Output the (x, y) coordinate of the center of the cell containing the given text.  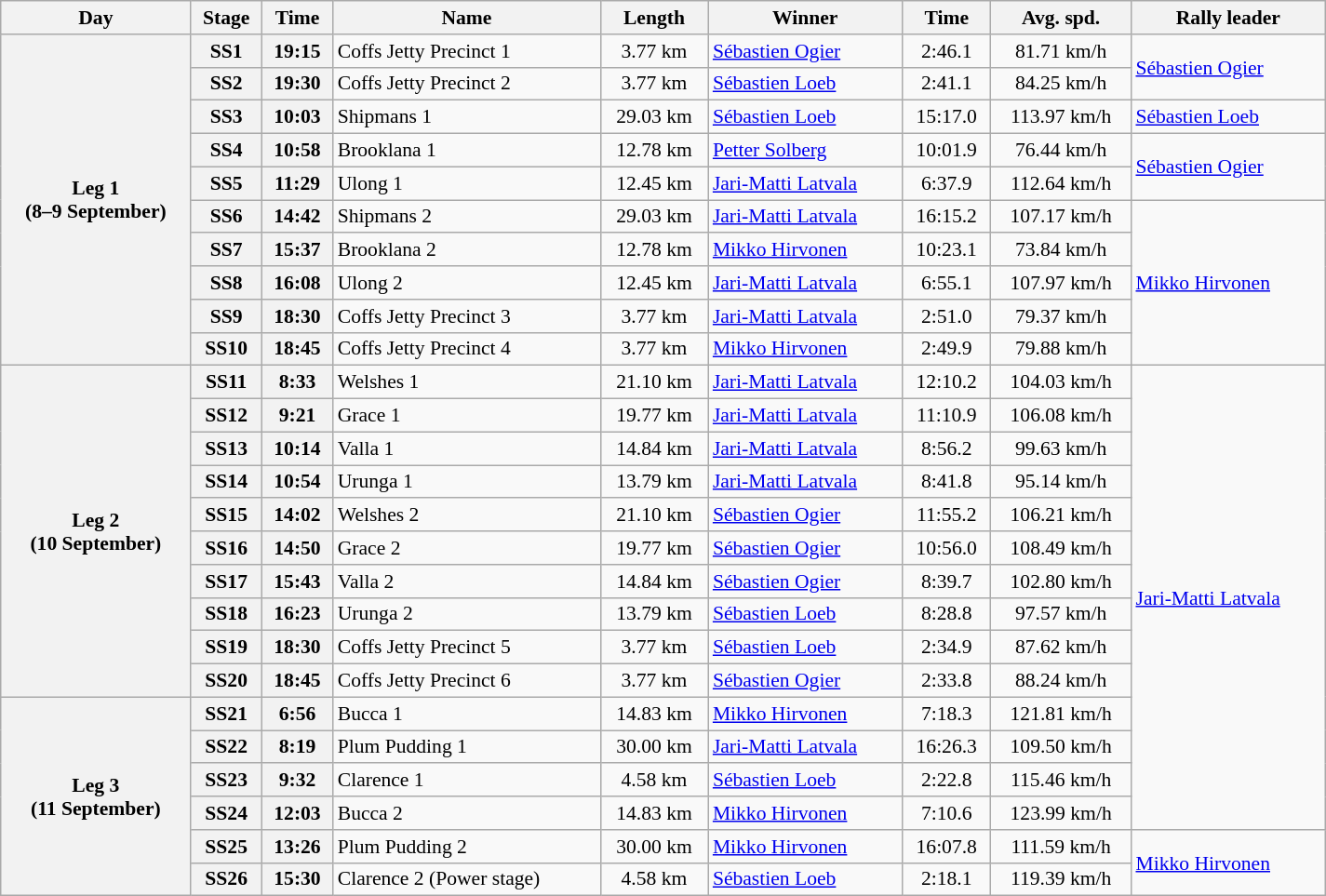
87.62 km/h (1061, 648)
7:18.3 (947, 714)
84.25 km/h (1061, 84)
SS5 (226, 183)
Avg. spd. (1061, 18)
SS1 (226, 51)
121.81 km/h (1061, 714)
Plum Pudding 2 (467, 847)
SS22 (226, 747)
2:41.1 (947, 84)
10:03 (297, 117)
Ulong 1 (467, 183)
8:41.8 (947, 482)
108.49 km/h (1061, 548)
SS10 (226, 349)
Coffs Jetty Precinct 4 (467, 349)
13:26 (297, 847)
16:08 (297, 283)
10:23.1 (947, 250)
19:30 (297, 84)
Leg 2(10 September) (96, 531)
Grace 1 (467, 416)
12:10.2 (947, 382)
Clarence 1 (467, 781)
115.46 km/h (1061, 781)
Coffs Jetty Precinct 6 (467, 681)
SS8 (226, 283)
Ulong 2 (467, 283)
14:02 (297, 515)
Coffs Jetty Precinct 3 (467, 316)
Bucca 1 (467, 714)
Coffs Jetty Precinct 2 (467, 84)
7:10.6 (947, 813)
11:55.2 (947, 515)
15:17.0 (947, 117)
Coffs Jetty Precinct 1 (467, 51)
11:29 (297, 183)
73.84 km/h (1061, 250)
19:15 (297, 51)
9:32 (297, 781)
16:23 (297, 614)
76.44 km/h (1061, 151)
102.80 km/h (1061, 582)
8:39.7 (947, 582)
Valla 1 (467, 448)
Name (467, 18)
SS12 (226, 416)
81.71 km/h (1061, 51)
SS15 (226, 515)
10:56.0 (947, 548)
SS16 (226, 548)
2:18.1 (947, 879)
SS11 (226, 382)
Welshes 2 (467, 515)
15:43 (297, 582)
104.03 km/h (1061, 382)
107.17 km/h (1061, 217)
6:56 (297, 714)
Welshes 1 (467, 382)
119.39 km/h (1061, 879)
8:33 (297, 382)
106.21 km/h (1061, 515)
88.24 km/h (1061, 681)
99.63 km/h (1061, 448)
106.08 km/h (1061, 416)
111.59 km/h (1061, 847)
123.99 km/h (1061, 813)
Bucca 2 (467, 813)
SS23 (226, 781)
16:15.2 (947, 217)
SS2 (226, 84)
6:55.1 (947, 283)
2:33.8 (947, 681)
Length (654, 18)
79.37 km/h (1061, 316)
SS3 (226, 117)
SS24 (226, 813)
Stage (226, 18)
SS21 (226, 714)
2:49.9 (947, 349)
Leg 1(8–9 September) (96, 200)
8:28.8 (947, 614)
Valla 2 (467, 582)
SS18 (226, 614)
2:46.1 (947, 51)
Plum Pudding 1 (467, 747)
2:34.9 (947, 648)
Coffs Jetty Precinct 5 (467, 648)
SS19 (226, 648)
10:54 (297, 482)
15:30 (297, 879)
Day (96, 18)
10:01.9 (947, 151)
12:03 (297, 813)
SS14 (226, 482)
Brooklana 1 (467, 151)
10:58 (297, 151)
Petter Solberg (806, 151)
Shipmans 1 (467, 117)
Urunga 1 (467, 482)
79.88 km/h (1061, 349)
8:19 (297, 747)
SS7 (226, 250)
SS25 (226, 847)
Brooklana 2 (467, 250)
Rally leader (1228, 18)
16:07.8 (947, 847)
113.97 km/h (1061, 117)
Urunga 2 (467, 614)
97.57 km/h (1061, 614)
107.97 km/h (1061, 283)
95.14 km/h (1061, 482)
2:51.0 (947, 316)
16:26.3 (947, 747)
14:42 (297, 217)
Grace 2 (467, 548)
SS9 (226, 316)
SS6 (226, 217)
SS26 (226, 879)
SS13 (226, 448)
10:14 (297, 448)
SS4 (226, 151)
Winner (806, 18)
11:10.9 (947, 416)
6:37.9 (947, 183)
SS20 (226, 681)
2:22.8 (947, 781)
14:50 (297, 548)
SS17 (226, 582)
Clarence 2 (Power stage) (467, 879)
8:56.2 (947, 448)
9:21 (297, 416)
109.50 km/h (1061, 747)
112.64 km/h (1061, 183)
15:37 (297, 250)
Leg 3(11 September) (96, 796)
Shipmans 2 (467, 217)
